Find where the given text appears and provide that cell's center as [X, Y] coordinate. 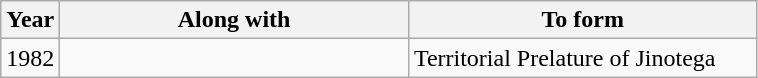
Territorial Prelature of Jinotega [582, 58]
To form [582, 20]
1982 [30, 58]
Year [30, 20]
Along with [234, 20]
